For the text-containing cell, return its midpoint in (x, y) coordinate format. 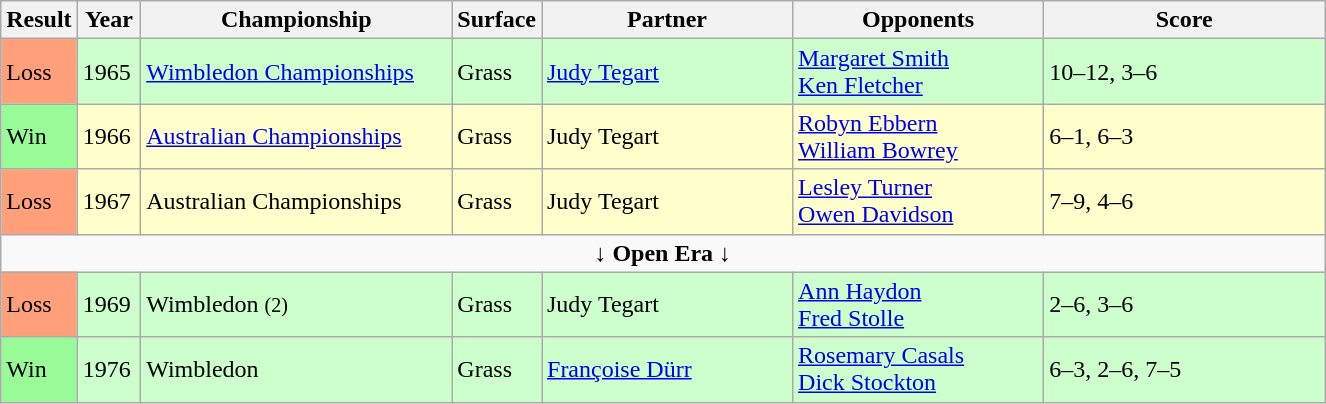
1967 (109, 202)
Rosemary Casals Dick Stockton (918, 370)
Wimbledon (296, 370)
1976 (109, 370)
Margaret Smith Ken Fletcher (918, 72)
Wimbledon Championships (296, 72)
2–6, 3–6 (1184, 304)
Surface (497, 20)
1969 (109, 304)
1965 (109, 72)
Robyn Ebbern William Bowrey (918, 136)
Result (39, 20)
10–12, 3–6 (1184, 72)
Championship (296, 20)
↓ Open Era ↓ (663, 253)
Ann Haydon Fred Stolle (918, 304)
1966 (109, 136)
Lesley Turner Owen Davidson (918, 202)
Year (109, 20)
Wimbledon (2) (296, 304)
Françoise Dürr (668, 370)
Score (1184, 20)
6–3, 2–6, 7–5 (1184, 370)
Partner (668, 20)
6–1, 6–3 (1184, 136)
7–9, 4–6 (1184, 202)
Opponents (918, 20)
